Locate the cell with the specified text and output its (x, y) center coordinate. 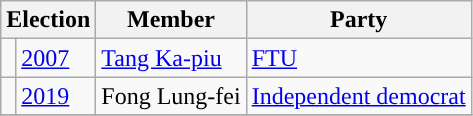
2007 (56, 58)
2019 (56, 96)
Party (358, 20)
Election (48, 20)
Tang Ka-piu (171, 58)
Independent democrat (358, 96)
Member (171, 20)
FTU (358, 58)
Fong Lung-fei (171, 96)
